Detect which cell encompasses the target text, then output its [x, y] center coordinate. 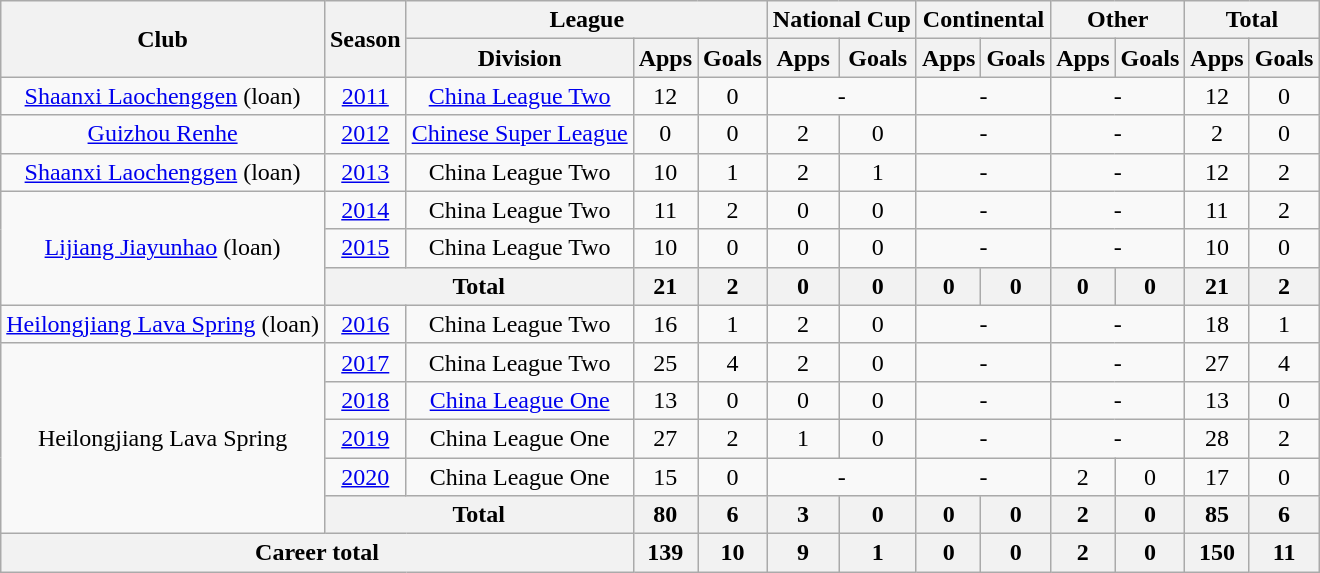
3 [803, 515]
Heilongjiang Lava Spring (loan) [163, 324]
2013 [365, 172]
18 [1217, 324]
2012 [365, 134]
17 [1217, 477]
Chinese Super League [520, 134]
2016 [365, 324]
2011 [365, 96]
Guizhou Renhe [163, 134]
2014 [365, 210]
Club [163, 39]
2019 [365, 438]
9 [803, 553]
National Cup [842, 20]
2015 [365, 248]
Division [520, 58]
2018 [365, 400]
25 [665, 362]
85 [1217, 515]
80 [665, 515]
Season [365, 39]
150 [1217, 553]
139 [665, 553]
2020 [365, 477]
28 [1217, 438]
Other [1118, 20]
Heilongjiang Lava Spring [163, 438]
2017 [365, 362]
League [586, 20]
Continental [983, 20]
16 [665, 324]
Career total [317, 553]
Lijiang Jiayunhao (loan) [163, 248]
15 [665, 477]
